Locate the cell with the specified text and output its [X, Y] center coordinate. 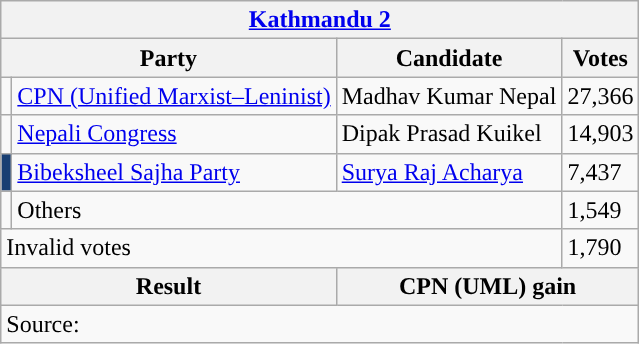
CPN (UML) gain [488, 286]
Source: [320, 324]
1,790 [600, 248]
1,549 [600, 210]
CPN (Unified Marxist–Leninist) [174, 96]
7,437 [600, 172]
14,903 [600, 134]
Party [168, 58]
Invalid votes [282, 248]
Others [287, 210]
Bibeksheel Sajha Party [174, 172]
Result [168, 286]
Candidate [449, 58]
Madhav Kumar Nepal [449, 96]
Surya Raj Acharya [449, 172]
Votes [600, 58]
27,366 [600, 96]
Kathmandu 2 [320, 20]
Dipak Prasad Kuikel [449, 134]
Nepali Congress [174, 134]
